Identify which cell holds the provided text, then report its [x, y] central coordinate. 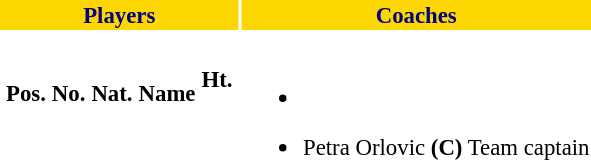
Name [167, 92]
Ht. [217, 92]
Nat. [112, 92]
Players [119, 15]
Pos. [26, 92]
Coaches [416, 15]
Νο. [68, 92]
